From the cell containing the given text, extract its center point as (x, y) coordinate. 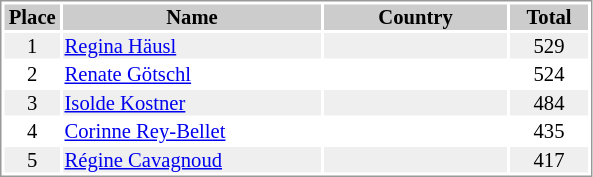
Place (32, 17)
Isolde Kostner (192, 103)
Corinne Rey-Bellet (192, 131)
435 (549, 131)
484 (549, 103)
3 (32, 103)
Renate Götschl (192, 75)
524 (549, 75)
1 (32, 46)
5 (32, 160)
Régine Cavagnoud (192, 160)
Regina Häusl (192, 46)
4 (32, 131)
2 (32, 75)
Name (192, 17)
417 (549, 160)
Total (549, 17)
Country (416, 17)
529 (549, 46)
